Search for the cell housing the specified text and yield its (x, y) center coordinate. 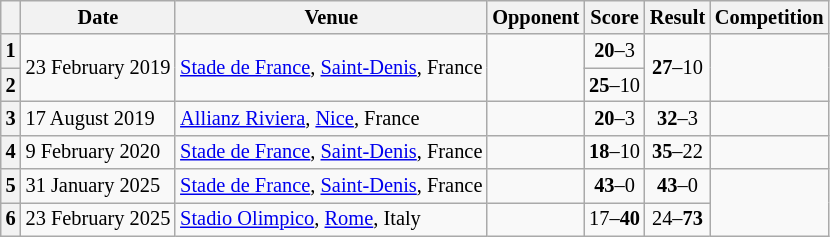
9 February 2020 (98, 152)
35–22 (678, 152)
1 (11, 51)
2 (11, 85)
Date (98, 17)
17–40 (614, 219)
6 (11, 219)
27–10 (678, 68)
23 February 2019 (98, 68)
18–10 (614, 152)
Stadio Olimpico, Rome, Italy (331, 219)
24–73 (678, 219)
4 (11, 152)
23 February 2025 (98, 219)
31 January 2025 (98, 186)
Score (614, 17)
5 (11, 186)
Result (678, 17)
32–3 (678, 118)
3 (11, 118)
Venue (331, 17)
Opponent (536, 17)
Competition (769, 17)
Allianz Riviera, Nice, France (331, 118)
25–10 (614, 85)
17 August 2019 (98, 118)
